Pinpoint the cell where the given text exists, returning its [x, y] midpoint coordinate. 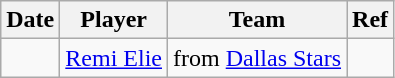
Team [258, 20]
Player [114, 20]
Remi Elie [114, 58]
Date [30, 20]
from Dallas Stars [258, 58]
Ref [370, 20]
